From the cell containing the given text, extract its center point as (X, Y) coordinate. 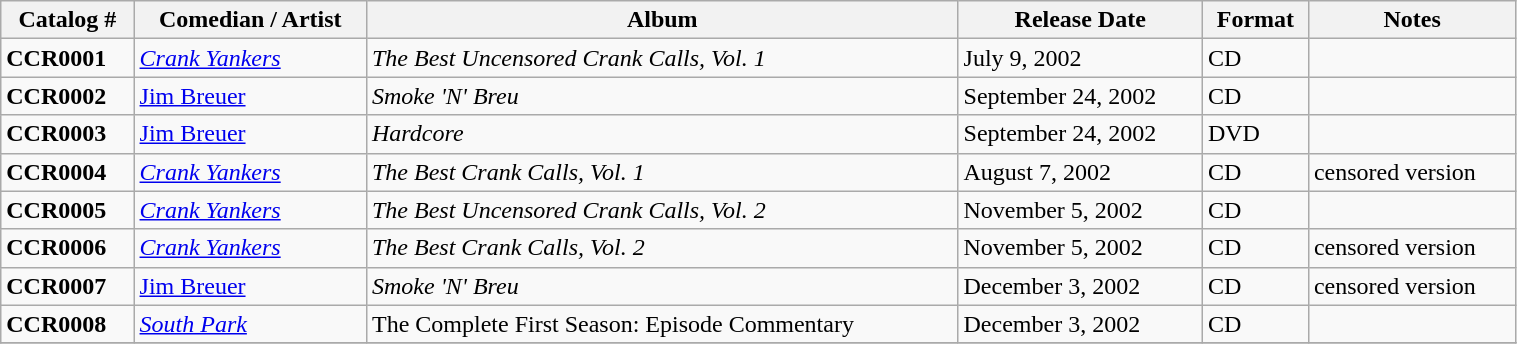
Release Date (1080, 20)
The Best Crank Calls, Vol. 1 (662, 172)
CCR0008 (68, 324)
August 7, 2002 (1080, 172)
Notes (1412, 20)
Catalog # (68, 20)
CCR0002 (68, 96)
The Best Uncensored Crank Calls, Vol. 1 (662, 58)
The Complete First Season: Episode Commentary (662, 324)
CCR0004 (68, 172)
The Best Crank Calls, Vol. 2 (662, 248)
Comedian / Artist (250, 20)
Album (662, 20)
CCR0006 (68, 248)
The Best Uncensored Crank Calls, Vol. 2 (662, 210)
CCR0007 (68, 286)
Hardcore (662, 134)
South Park (250, 324)
DVD (1255, 134)
CCR0001 (68, 58)
CCR0003 (68, 134)
CCR0005 (68, 210)
July 9, 2002 (1080, 58)
Format (1255, 20)
